Provide the [x, y] coordinate of the cell's center where the given text is located.  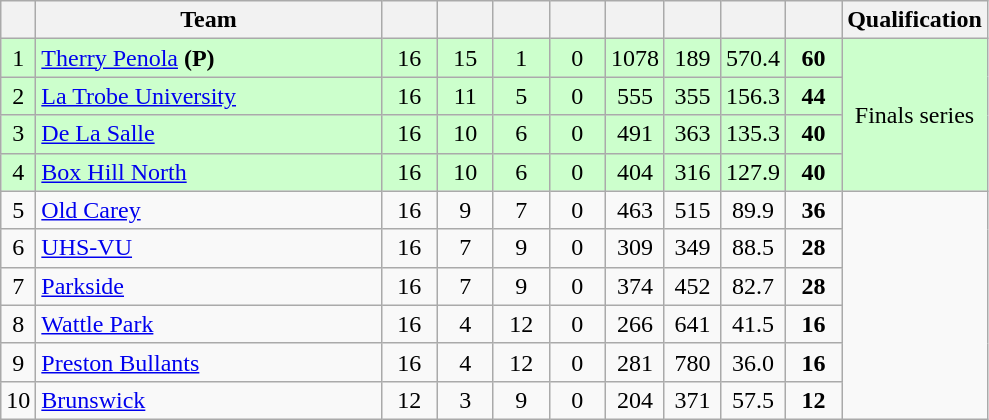
404 [634, 172]
266 [634, 324]
491 [634, 134]
60 [814, 58]
309 [634, 248]
316 [692, 172]
371 [692, 400]
156.3 [752, 96]
Preston Bullants [208, 362]
89.9 [752, 210]
15 [465, 58]
Team [208, 20]
641 [692, 324]
36.0 [752, 362]
Parkside [208, 286]
374 [634, 286]
127.9 [752, 172]
463 [634, 210]
36 [814, 210]
UHS-VU [208, 248]
363 [692, 134]
1078 [634, 58]
De La Salle [208, 134]
204 [634, 400]
Wattle Park [208, 324]
8 [18, 324]
Box Hill North [208, 172]
57.5 [752, 400]
La Trobe University [208, 96]
515 [692, 210]
Finals series [915, 115]
Old Carey [208, 210]
Qualification [915, 20]
189 [692, 58]
44 [814, 96]
Brunswick [208, 400]
355 [692, 96]
11 [465, 96]
82.7 [752, 286]
135.3 [752, 134]
Therry Penola (P) [208, 58]
2 [18, 96]
570.4 [752, 58]
349 [692, 248]
281 [634, 362]
41.5 [752, 324]
88.5 [752, 248]
780 [692, 362]
555 [634, 96]
452 [692, 286]
